Return [X, Y] of the center of cell containing provided text 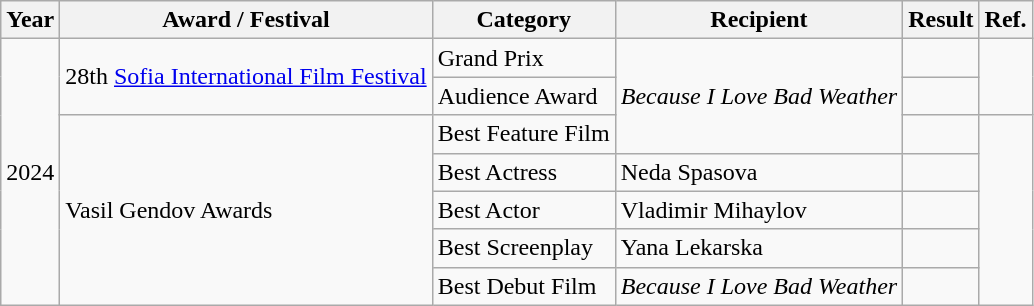
Vladimir Mihaylov [758, 210]
Best Actor [524, 210]
Audience Award [524, 96]
Best Actress [524, 172]
Grand Prix [524, 58]
2024 [30, 172]
Best Feature Film [524, 134]
28th Sofia International Film Festival [246, 77]
Ref. [1006, 20]
Year [30, 20]
Award / Festival [246, 20]
Yana Lekarska [758, 248]
Neda Spasova [758, 172]
Result [941, 20]
Vasil Gendov Awards [246, 210]
Best Debut Film [524, 286]
Category [524, 20]
Recipient [758, 20]
Best Screenplay [524, 248]
